From the cell containing the given text, extract its center point as [X, Y] coordinate. 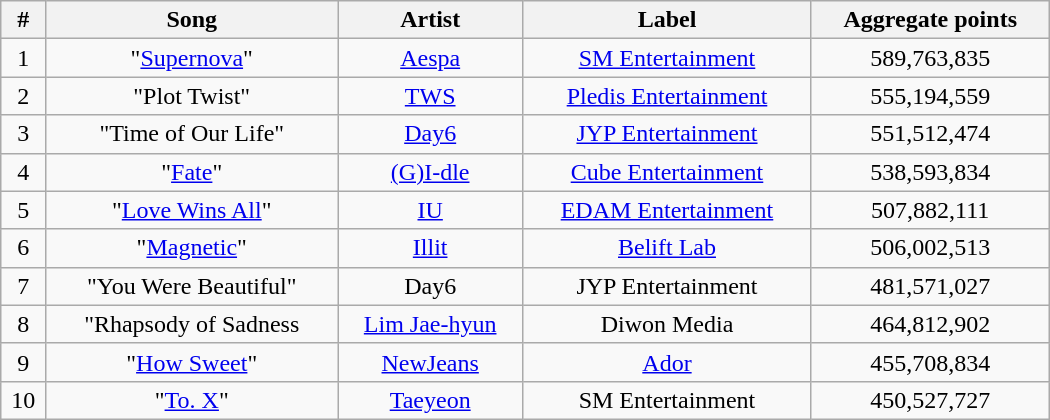
NewJeans [430, 362]
Song [192, 20]
IU [430, 210]
2 [24, 96]
Pledis Entertainment [667, 96]
Illit [430, 248]
"Plot Twist" [192, 96]
10 [24, 400]
Diwon Media [667, 324]
Cube Entertainment [667, 172]
3 [24, 134]
Ador [667, 362]
6 [24, 248]
4 [24, 172]
EDAM Entertainment [667, 210]
507,882,111 [930, 210]
Aggregate points [930, 20]
"Rhapsody of Sadness [192, 324]
Lim Jae-hyun [430, 324]
481,571,027 [930, 286]
9 [24, 362]
Aespa [430, 58]
"To. X" [192, 400]
589,763,835 [930, 58]
(G)I-dle [430, 172]
TWS [430, 96]
Taeyeon [430, 400]
"Magnetic" [192, 248]
551,512,474 [930, 134]
1 [24, 58]
7 [24, 286]
Label [667, 20]
"How Sweet" [192, 362]
506,002,513 [930, 248]
450,527,727 [930, 400]
# [24, 20]
"Fate" [192, 172]
455,708,834 [930, 362]
"You Were Beautiful" [192, 286]
8 [24, 324]
464,812,902 [930, 324]
"Love Wins All" [192, 210]
Belift Lab [667, 248]
555,194,559 [930, 96]
Artist [430, 20]
5 [24, 210]
538,593,834 [930, 172]
"Supernova" [192, 58]
"Time of Our Life" [192, 134]
